Detect which cell encompasses the target text, then output its (x, y) center coordinate. 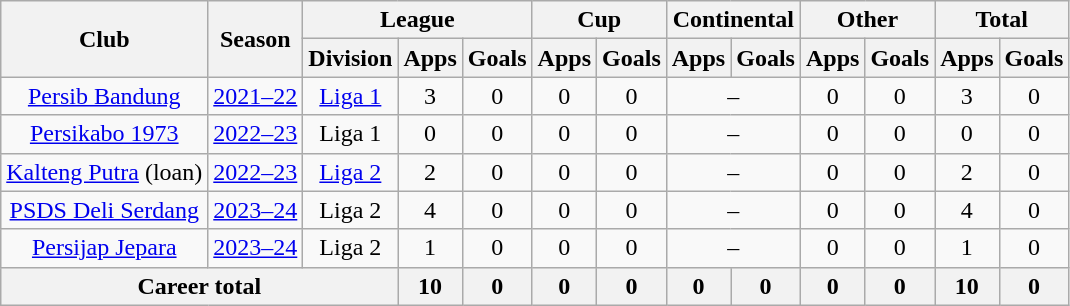
Total (1002, 20)
Persib Bandung (104, 96)
Persikabo 1973 (104, 134)
League (418, 20)
PSDS Deli Serdang (104, 210)
Club (104, 39)
2021–22 (256, 96)
Division (350, 58)
Cup (599, 20)
Career total (200, 286)
Continental (733, 20)
Season (256, 39)
Persijap Jepara (104, 248)
Other (867, 20)
Kalteng Putra (loan) (104, 172)
